Extract the (X, Y) coordinate from the center of the cell holding the provided text.  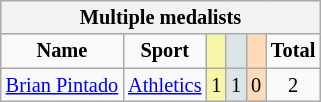
Multiple medalists (160, 17)
Name (62, 51)
Athletics (164, 85)
0 (256, 85)
Total (293, 51)
Brian Pintado (62, 85)
Sport (164, 51)
2 (293, 85)
